Identify which cell holds the provided text, then report its [X, Y] central coordinate. 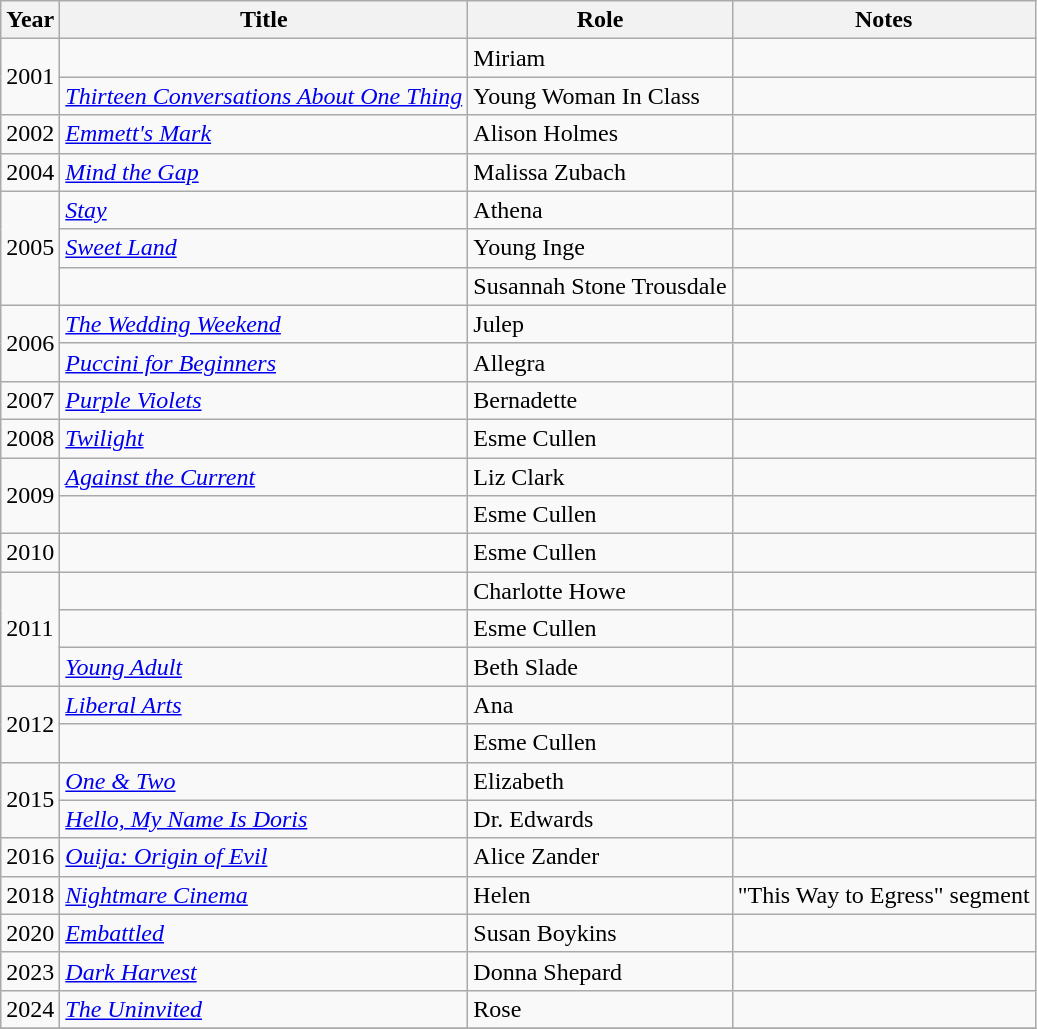
Allegra [600, 362]
Elizabeth [600, 781]
One & Two [264, 781]
Young Adult [264, 667]
Bernadette [600, 400]
Dr. Edwards [600, 819]
The Uninvited [264, 1009]
2007 [30, 400]
Title [264, 20]
Liberal Arts [264, 705]
"This Way to Egress" segment [884, 895]
2024 [30, 1009]
Embattled [264, 933]
Sweet Land [264, 248]
Emmett's Mark [264, 134]
Charlotte Howe [600, 591]
Athena [600, 210]
Young Woman In Class [600, 96]
The Wedding Weekend [264, 324]
Susannah Stone Trousdale [600, 286]
Ouija: Origin of Evil [264, 857]
2004 [30, 172]
Purple Violets [264, 400]
Nightmare Cinema [264, 895]
Notes [884, 20]
2005 [30, 248]
Helen [600, 895]
Alice Zander [600, 857]
2001 [30, 77]
2002 [30, 134]
2016 [30, 857]
Liz Clark [600, 477]
2018 [30, 895]
2011 [30, 629]
Rose [600, 1009]
2010 [30, 553]
Susan Boykins [600, 933]
Miriam [600, 58]
2008 [30, 438]
Ana [600, 705]
2012 [30, 724]
Year [30, 20]
Young Inge [600, 248]
Julep [600, 324]
Beth Slade [600, 667]
Donna Shepard [600, 971]
Dark Harvest [264, 971]
Puccini for Beginners [264, 362]
Stay [264, 210]
2009 [30, 496]
Mind the Gap [264, 172]
Twilight [264, 438]
2020 [30, 933]
2015 [30, 800]
Against the Current [264, 477]
Thirteen Conversations About One Thing [264, 96]
Role [600, 20]
Alison Holmes [600, 134]
Hello, My Name Is Doris [264, 819]
2006 [30, 343]
Malissa Zubach [600, 172]
2023 [30, 971]
